Extract the (x, y) coordinate from the center of the cell holding the provided text.  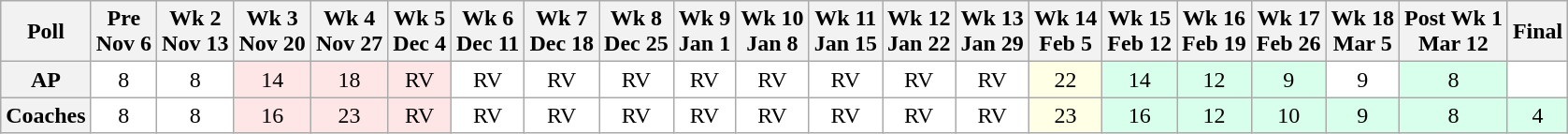
Wk 8Dec 25 (637, 32)
Wk 14Feb 5 (1065, 32)
Wk 5Dec 4 (420, 32)
Wk 3Nov 20 (272, 32)
10 (1288, 115)
Wk 9Jan 1 (704, 32)
22 (1065, 80)
4 (1537, 115)
Wk 12Jan 22 (919, 32)
Wk 11Jan 15 (845, 32)
Wk 6Dec 11 (487, 32)
Wk 4Nov 27 (349, 32)
Wk 13Jan 29 (992, 32)
Wk 2Nov 13 (195, 32)
Post Wk 1Mar 12 (1453, 32)
Coaches (46, 115)
Wk 7Dec 18 (562, 32)
Wk 15Feb 12 (1140, 32)
Wk 18Mar 5 (1362, 32)
PreNov 6 (123, 32)
Final (1537, 32)
Wk 10Jan 8 (772, 32)
AP (46, 80)
Wk 16Feb 19 (1215, 32)
Wk 17Feb 26 (1288, 32)
18 (349, 80)
Poll (46, 32)
